Determine the (X, Y) coordinate at the center of the cell enclosing the given text.  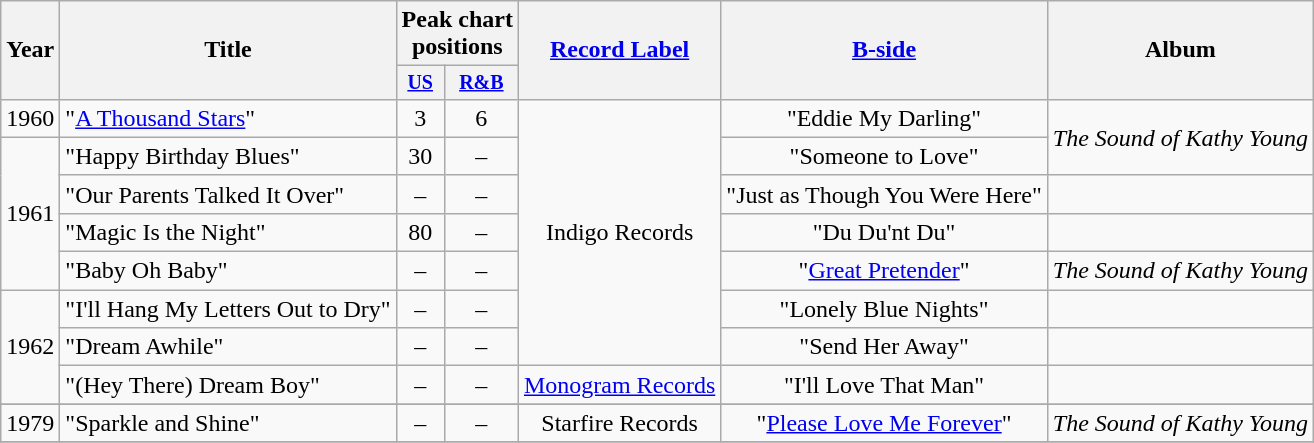
Indigo Records (619, 232)
3 (420, 118)
Peak chartpositions (457, 34)
"A Thousand Stars" (228, 118)
R&B (481, 82)
Starfire Records (619, 423)
B-side (884, 50)
"(Hey There) Dream Boy" (228, 385)
"Sparkle and Shine" (228, 423)
"Great Pretender" (884, 271)
"Just as Though You Were Here" (884, 194)
"Lonely Blue Nights" (884, 309)
80 (420, 232)
"I'll Love That Man" (884, 385)
30 (420, 156)
"Please Love Me Forever" (884, 423)
"Dream Awhile" (228, 347)
"I'll Hang My Letters Out to Dry" (228, 309)
1961 (30, 213)
"Happy Birthday Blues" (228, 156)
"Send Her Away" (884, 347)
Monogram Records (619, 385)
Album (1180, 50)
"Baby Oh Baby" (228, 271)
1960 (30, 118)
6 (481, 118)
US (420, 82)
Record Label (619, 50)
"Eddie My Darling" (884, 118)
"Our Parents Talked It Over" (228, 194)
Year (30, 50)
1962 (30, 347)
Title (228, 50)
"Someone to Love" (884, 156)
1979 (30, 423)
"Magic Is the Night" (228, 232)
"Du Du'nt Du" (884, 232)
